Determine the [X, Y] coordinate at the center of the cell enclosing the given text.  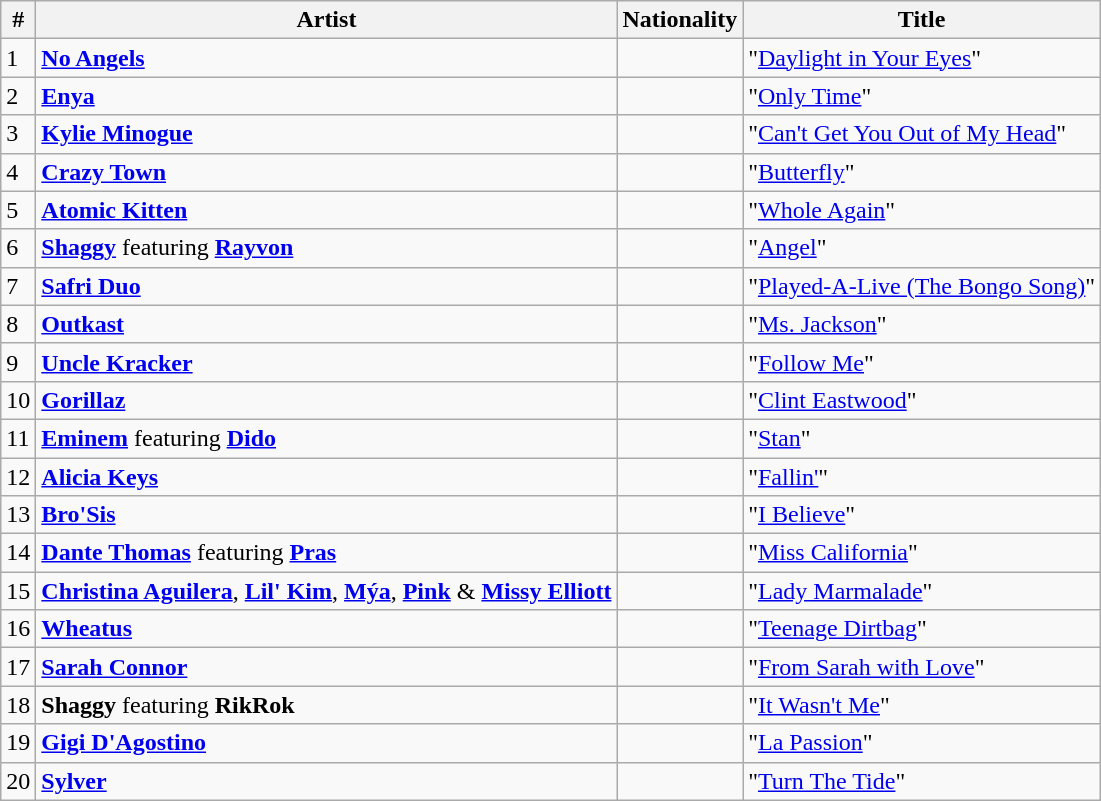
Atomic Kitten [326, 210]
"Lady Marmalade" [922, 591]
Nationality [680, 20]
3 [18, 134]
"I Believe" [922, 515]
6 [18, 248]
Safri Duo [326, 286]
Shaggy featuring Rayvon [326, 248]
Christina Aguilera, Lil' Kim, Mýa, Pink & Missy Elliott [326, 591]
13 [18, 515]
Uncle Kracker [326, 362]
Sylver [326, 781]
9 [18, 362]
"Turn The Tide" [922, 781]
Gorillaz [326, 400]
Gigi D'Agostino [326, 743]
15 [18, 591]
"Clint Eastwood" [922, 400]
Outkast [326, 324]
8 [18, 324]
4 [18, 172]
"It Wasn't Me" [922, 705]
Artist [326, 20]
Eminem featuring Dido [326, 438]
"Ms. Jackson" [922, 324]
12 [18, 477]
Alicia Keys [326, 477]
# [18, 20]
Sarah Connor [326, 667]
Shaggy featuring RikRok [326, 705]
5 [18, 210]
11 [18, 438]
Dante Thomas featuring Pras [326, 553]
Crazy Town [326, 172]
"Can't Get You Out of My Head" [922, 134]
"Whole Again" [922, 210]
Wheatus [326, 629]
14 [18, 553]
Enya [326, 96]
"Angel" [922, 248]
17 [18, 667]
No Angels [326, 58]
"La Passion" [922, 743]
2 [18, 96]
"Miss California" [922, 553]
"Teenage Dirtbag" [922, 629]
7 [18, 286]
10 [18, 400]
19 [18, 743]
"Daylight in Your Eyes" [922, 58]
"Follow Me" [922, 362]
Bro'Sis [326, 515]
"Butterfly" [922, 172]
16 [18, 629]
"From Sarah with Love" [922, 667]
Kylie Minogue [326, 134]
"Fallin'" [922, 477]
20 [18, 781]
"Only Time" [922, 96]
18 [18, 705]
Title [922, 20]
1 [18, 58]
"Played-A-Live (The Bongo Song)" [922, 286]
"Stan" [922, 438]
